Return the [X, Y] coordinate for the center point of the cell that contains the specified text.  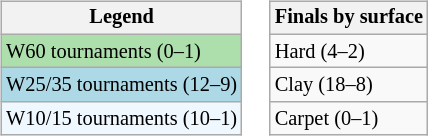
W60 tournaments (0–1) [122, 51]
Legend [122, 18]
Clay (18–8) [349, 85]
Finals by surface [349, 18]
W25/35 tournaments (12–9) [122, 85]
Hard (4–2) [349, 51]
W10/15 tournaments (10–1) [122, 119]
Carpet (0–1) [349, 119]
